Capture the cell that displays the provided text and extract its [x, y] central coordinate. 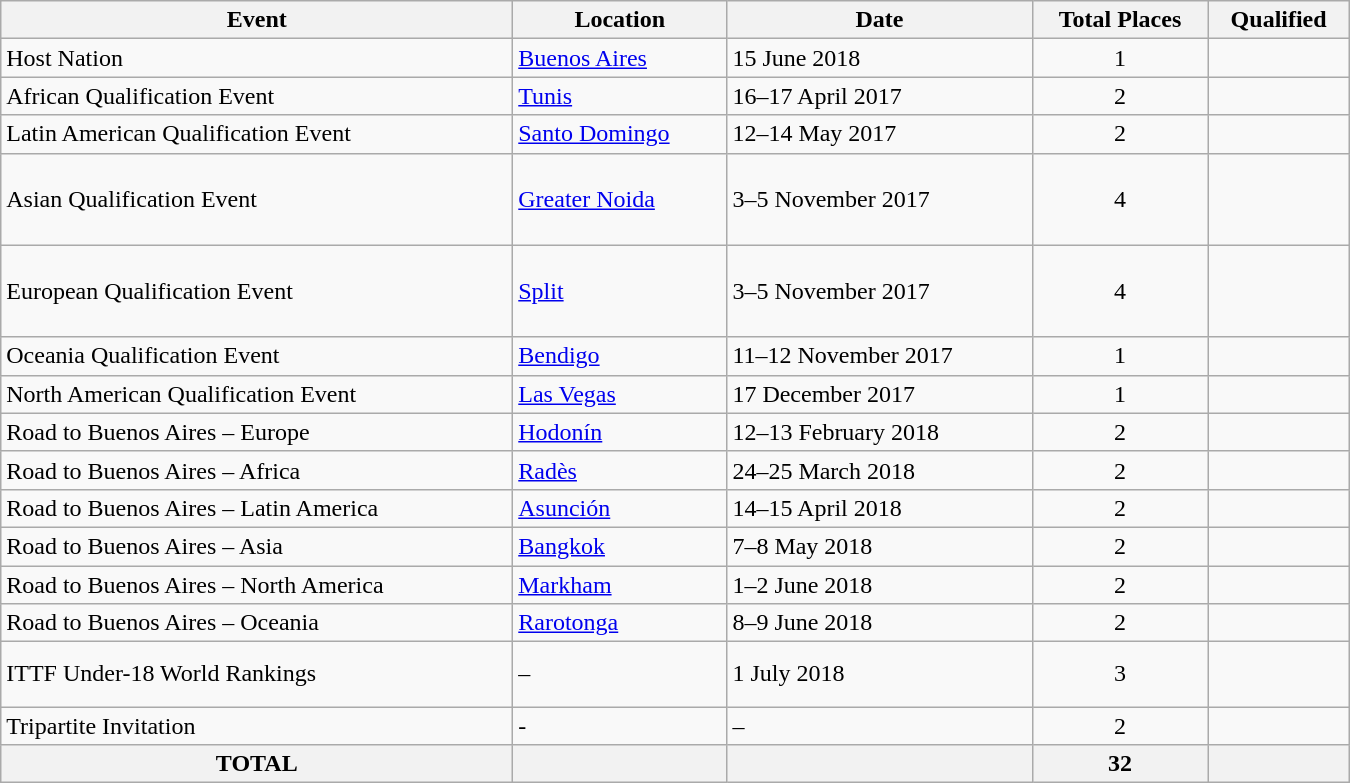
Santo Domingo [620, 134]
TOTAL [257, 764]
12–13 February 2018 [880, 432]
32 [1120, 764]
European Qualification Event [257, 291]
North American Qualification Event [257, 394]
Latin American Qualification Event [257, 134]
Split [620, 291]
African Qualification Event [257, 96]
Hodonín [620, 432]
Road to Buenos Aires – Oceania [257, 623]
Rarotonga [620, 623]
7–8 May 2018 [880, 546]
Road to Buenos Aires – Asia [257, 546]
16–17 April 2017 [880, 96]
3 [1120, 674]
Asunción [620, 508]
Asian Qualification Event [257, 199]
Greater Noida [620, 199]
Tunis [620, 96]
Bendigo [620, 356]
- [620, 726]
Total Places [1120, 20]
Tripartite Invitation [257, 726]
17 December 2017 [880, 394]
11–12 November 2017 [880, 356]
1 July 2018 [880, 674]
Radès [620, 470]
Road to Buenos Aires – Europe [257, 432]
Location [620, 20]
Road to Buenos Aires – Africa [257, 470]
8–9 June 2018 [880, 623]
15 June 2018 [880, 58]
Road to Buenos Aires – Latin America [257, 508]
Buenos Aires [620, 58]
Host Nation [257, 58]
Date [880, 20]
Las Vegas [620, 394]
Qualified [1278, 20]
Oceania Qualification Event [257, 356]
Bangkok [620, 546]
14–15 April 2018 [880, 508]
Road to Buenos Aires – North America [257, 585]
ITTF Under-18 World Rankings [257, 674]
1–2 June 2018 [880, 585]
Markham [620, 585]
24–25 March 2018 [880, 470]
12–14 May 2017 [880, 134]
Event [257, 20]
